Search for the cell housing the specified text and yield its [X, Y] center coordinate. 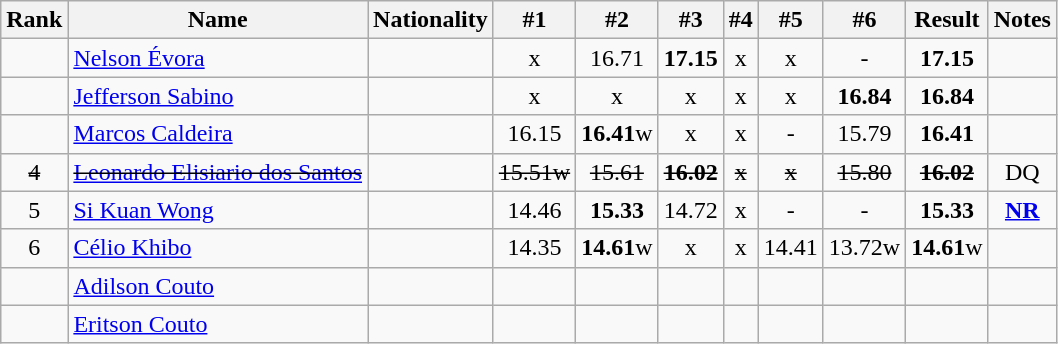
Notes [1022, 20]
14.46 [534, 210]
15.79 [864, 134]
14.35 [534, 248]
#3 [690, 20]
Rank [34, 20]
16.15 [534, 134]
Marcos Caldeira [218, 134]
16.71 [617, 58]
16.41 [947, 134]
Result [947, 20]
6 [34, 248]
#4 [740, 20]
#2 [617, 20]
15.80 [864, 172]
Eritson Couto [218, 324]
14.72 [690, 210]
Nelson Évora [218, 58]
4 [34, 172]
#5 [790, 20]
16.41w [617, 134]
#1 [534, 20]
5 [34, 210]
Name [218, 20]
Jefferson Sabino [218, 96]
Leonardo Elisiario dos Santos [218, 172]
#6 [864, 20]
14.41 [790, 248]
DQ [1022, 172]
13.72w [864, 248]
Adilson Couto [218, 286]
Célio Khibo [218, 248]
15.51w [534, 172]
NR [1022, 210]
Nationality [431, 20]
15.61 [617, 172]
Si Kuan Wong [218, 210]
